Return the [x, y] coordinate for the center point of the cell that contains the specified text.  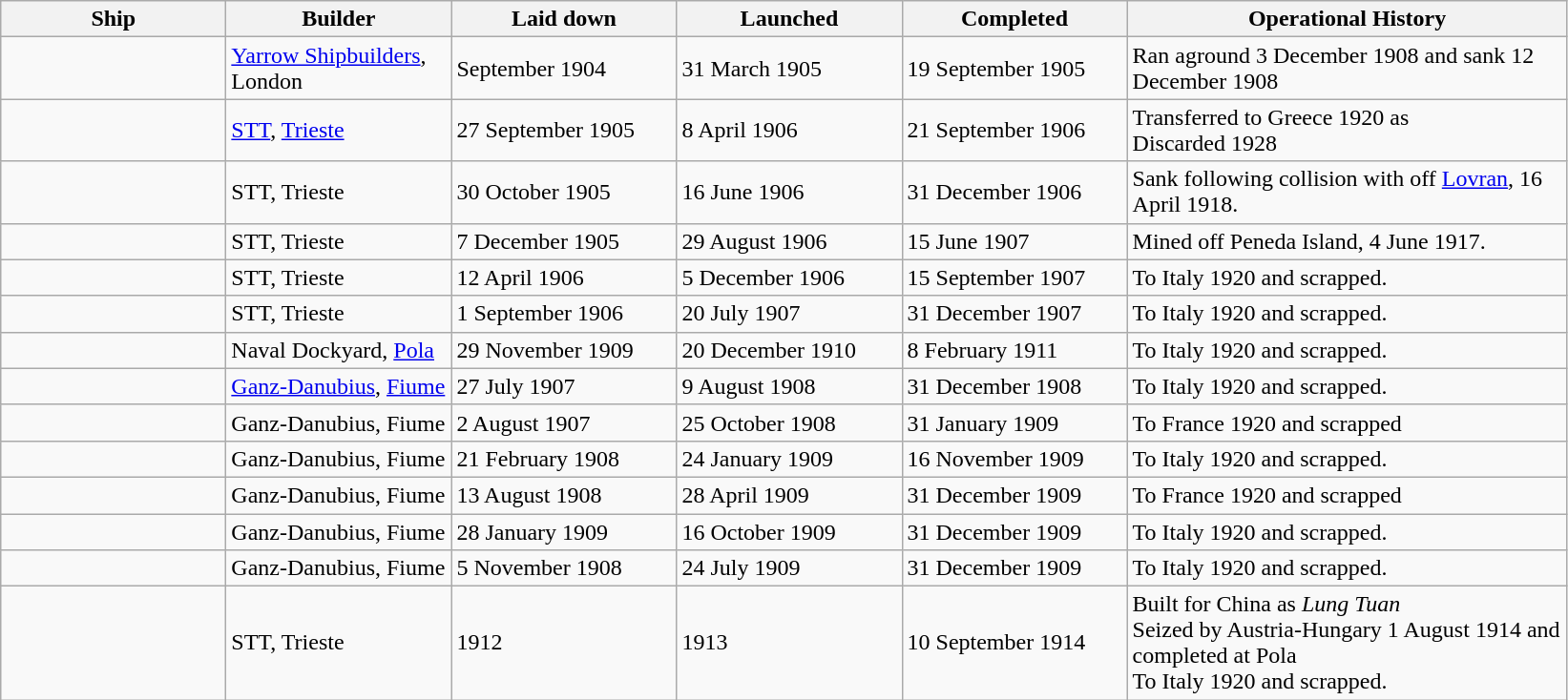
30 October 1905 [564, 193]
29 August 1906 [789, 241]
7 December 1905 [564, 241]
Launched [789, 19]
10 September 1914 [1014, 643]
16 June 1906 [789, 193]
24 January 1909 [789, 459]
15 September 1907 [1014, 278]
Ran aground 3 December 1908 and sank 12 December 1908 [1348, 69]
20 July 1907 [789, 314]
12 April 1906 [564, 278]
21 September 1906 [1014, 130]
29 November 1909 [564, 350]
1913 [789, 643]
Built for China as Lung Tuan Seized by Austria-Hungary 1 August 1914 and completed at PolaTo Italy 1920 and scrapped. [1348, 643]
2 August 1907 [564, 422]
21 February 1908 [564, 459]
5 November 1908 [564, 568]
8 February 1911 [1014, 350]
Ship [114, 19]
27 July 1907 [564, 386]
31 December 1907 [1014, 314]
Builder [339, 19]
Sank following collision with off Lovran, 16 April 1918. [1348, 193]
20 December 1910 [789, 350]
Transferred to Greece 1920 as Discarded 1928 [1348, 130]
31 January 1909 [1014, 422]
31 March 1905 [789, 69]
September 1904 [564, 69]
1912 [564, 643]
28 April 1909 [789, 495]
1 September 1906 [564, 314]
15 June 1907 [1014, 241]
Naval Dockyard, Pola [339, 350]
19 September 1905 [1014, 69]
5 December 1906 [789, 278]
25 October 1908 [789, 422]
31 December 1908 [1014, 386]
16 October 1909 [789, 531]
31 December 1906 [1014, 193]
16 November 1909 [1014, 459]
9 August 1908 [789, 386]
Yarrow Shipbuilders, London [339, 69]
27 September 1905 [564, 130]
24 July 1909 [789, 568]
Operational History [1348, 19]
Laid down [564, 19]
28 January 1909 [564, 531]
13 August 1908 [564, 495]
Completed [1014, 19]
Mined off Peneda Island, 4 June 1917. [1348, 241]
8 April 1906 [789, 130]
